Capture the cell that displays the provided text and extract its [X, Y] central coordinate. 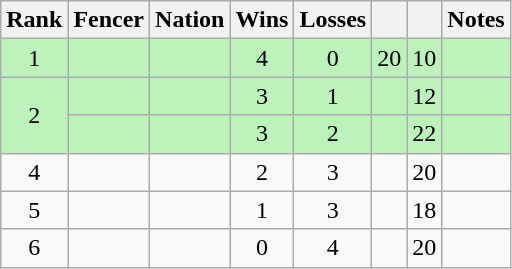
18 [424, 210]
Fencer [109, 20]
Notes [476, 20]
10 [424, 58]
5 [34, 210]
22 [424, 134]
Losses [333, 20]
Nation [190, 20]
Rank [34, 20]
6 [34, 248]
12 [424, 96]
Wins [262, 20]
